Extract the [x, y] coordinate from the center of the cell holding the provided text.  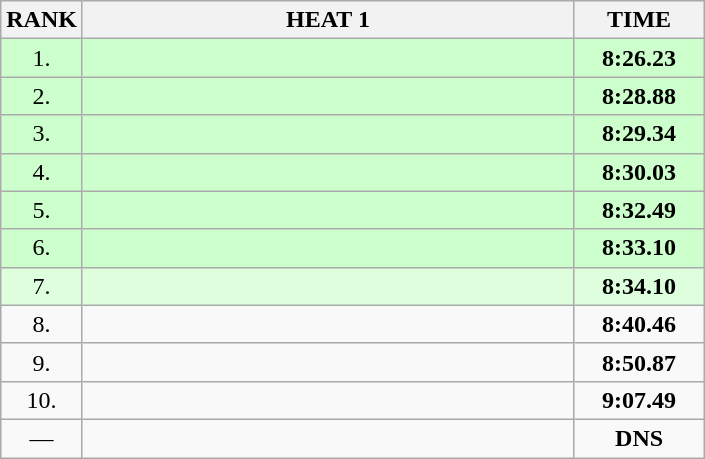
8:28.88 [640, 96]
2. [42, 96]
8:50.87 [640, 362]
8:34.10 [640, 286]
7. [42, 286]
— [42, 438]
4. [42, 172]
RANK [42, 20]
8:40.46 [640, 324]
8:26.23 [640, 58]
HEAT 1 [328, 20]
DNS [640, 438]
6. [42, 248]
8. [42, 324]
TIME [640, 20]
10. [42, 400]
8:29.34 [640, 134]
8:32.49 [640, 210]
1. [42, 58]
8:30.03 [640, 172]
3. [42, 134]
9. [42, 362]
8:33.10 [640, 248]
9:07.49 [640, 400]
5. [42, 210]
